Find where the given text appears and provide that cell's center as [X, Y] coordinate. 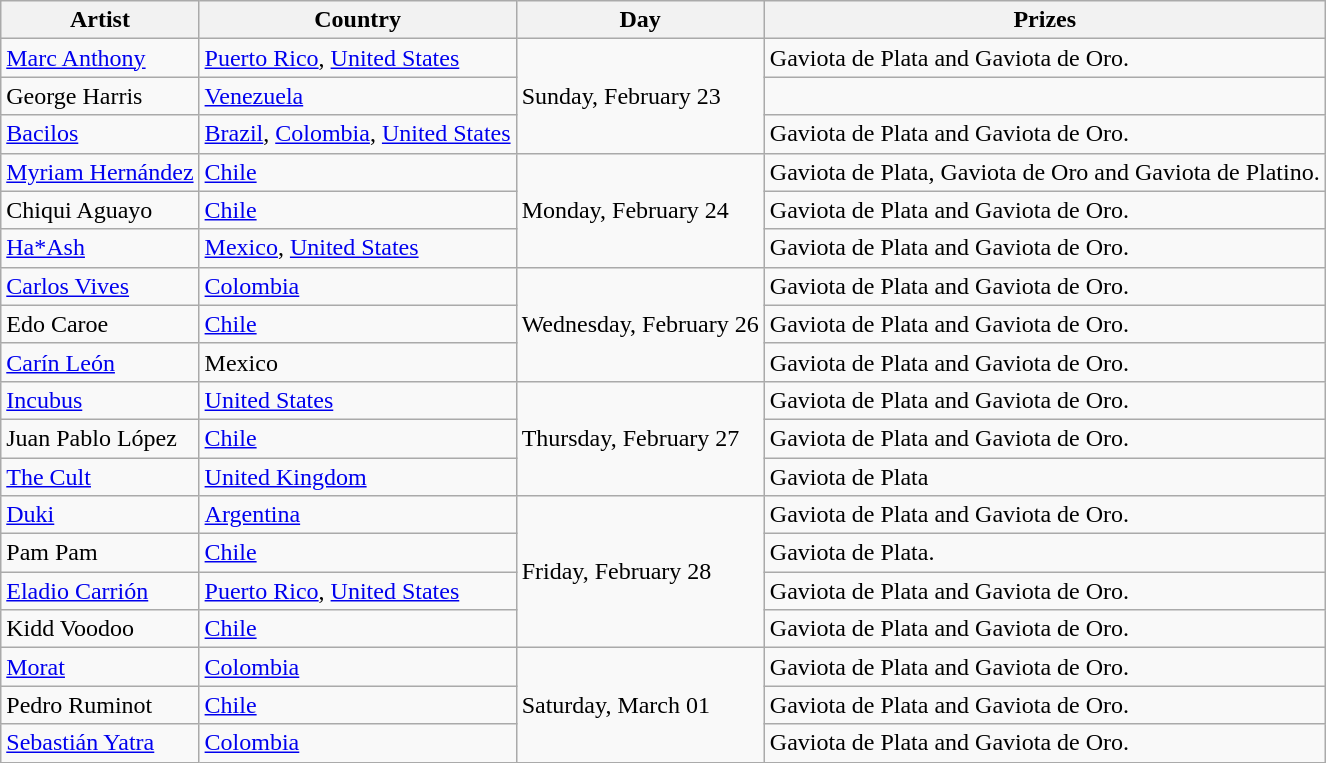
Marc Anthony [100, 58]
Duki [100, 515]
George Harris [100, 96]
Gaviota de Plata. [1044, 553]
Gaviota de Plata [1044, 477]
Kidd Voodoo [100, 629]
Sebastián Yatra [100, 743]
Argentina [358, 515]
Incubus [100, 400]
Country [358, 20]
Pam Pam [100, 553]
Artist [100, 20]
Wednesday, February 26 [640, 324]
Eladio Carrión [100, 591]
United Kingdom [358, 477]
Saturday, March 01 [640, 705]
Ha*Ash [100, 248]
Myriam Hernández [100, 172]
Chiqui Aguayo [100, 210]
Mexico [358, 362]
Venezuela [358, 96]
Juan Pablo López [100, 438]
Pedro Ruminot [100, 705]
Brazil, Colombia, United States [358, 134]
Morat [100, 667]
Friday, February 28 [640, 572]
Day [640, 20]
Gaviota de Plata, Gaviota de Oro and Gaviota de Platino. [1044, 172]
The Cult [100, 477]
Carín León [100, 362]
Carlos Vives [100, 286]
Prizes [1044, 20]
Mexico, United States [358, 248]
Monday, February 24 [640, 210]
United States [358, 400]
Sunday, February 23 [640, 96]
Thursday, February 27 [640, 438]
Edo Caroe [100, 324]
Bacilos [100, 134]
